Return [X, Y] of the center of cell containing provided text 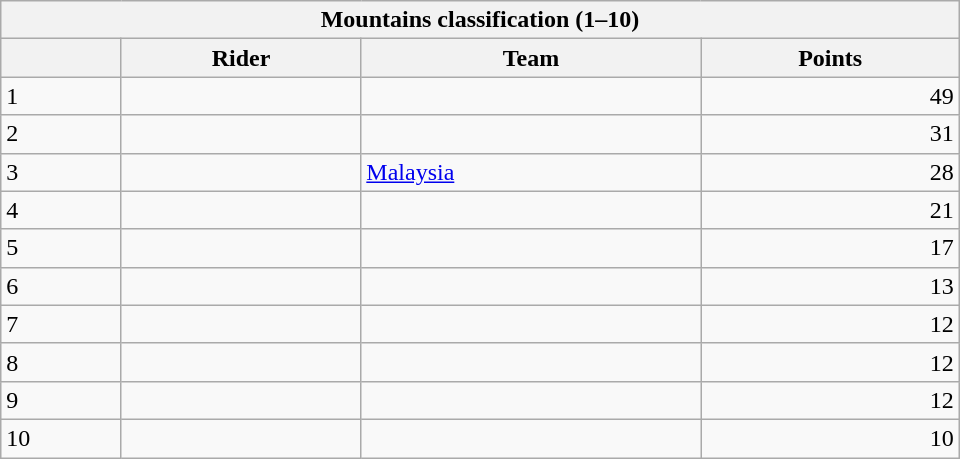
Mountains classification (1–10) [480, 20]
21 [830, 210]
1 [61, 96]
28 [830, 172]
Rider [241, 58]
3 [61, 172]
2 [61, 134]
8 [61, 362]
9 [61, 400]
Team [531, 58]
5 [61, 248]
6 [61, 286]
Points [830, 58]
49 [830, 96]
Malaysia [531, 172]
4 [61, 210]
31 [830, 134]
13 [830, 286]
7 [61, 324]
17 [830, 248]
